Identify which cell holds the provided text, then report its (X, Y) central coordinate. 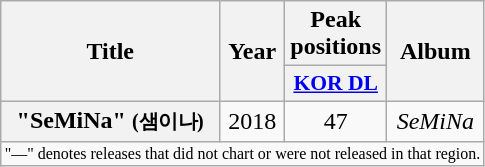
47 (336, 121)
Title (110, 52)
"—" denotes releases that did not chart or were not released in that region. (242, 153)
Album (436, 52)
"SeMiNa" (샘이나) (110, 121)
2018 (252, 121)
Peak positions (336, 34)
Year (252, 52)
KOR DL (336, 84)
SeMiNa (436, 121)
